Find where the given text appears and provide that cell's center as [X, Y] coordinate. 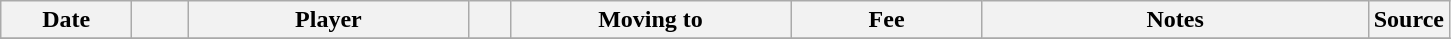
Fee [886, 20]
Source [1408, 20]
Moving to [650, 20]
Player [328, 20]
Date [66, 20]
Notes [1175, 20]
